Detect which cell encompasses the target text, then output its (X, Y) center coordinate. 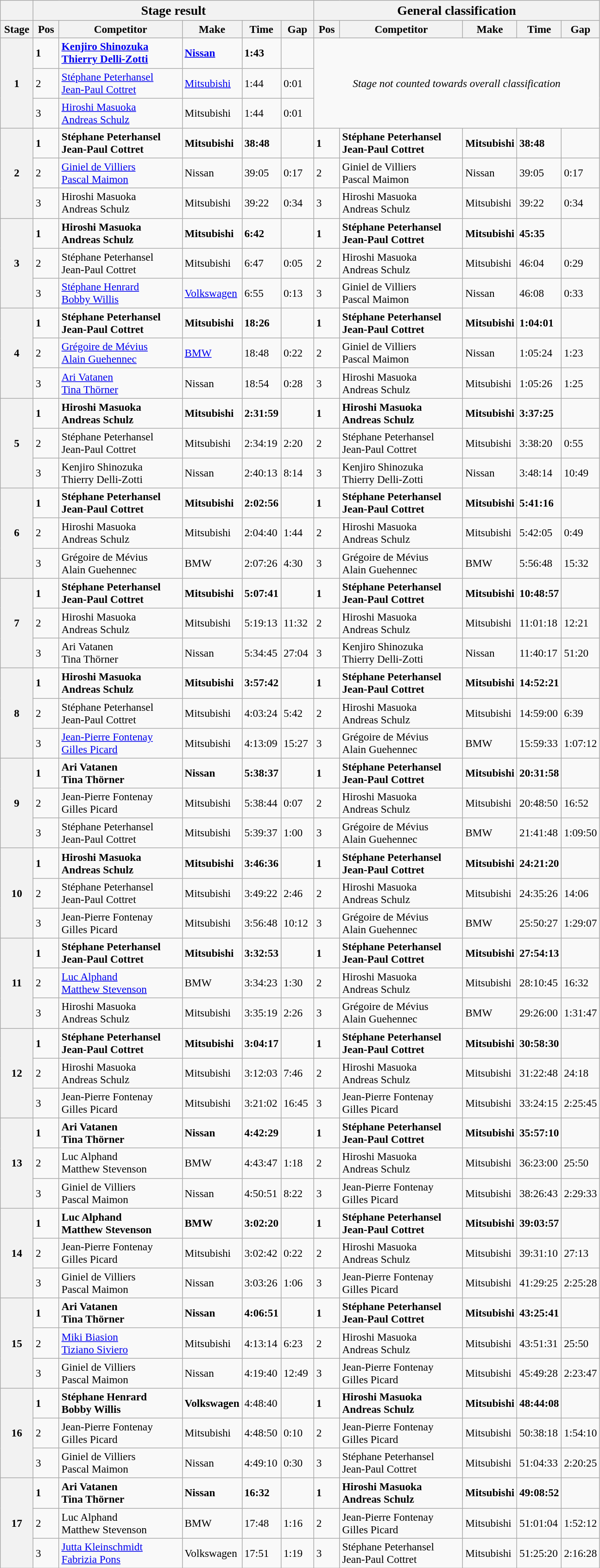
14:06 (581, 893)
13 (17, 1163)
5:42:05 (539, 533)
1:30 (297, 983)
11:01:18 (539, 623)
1:18 (297, 1163)
1:09:50 (581, 833)
50:38:18 (539, 1433)
3:37:25 (539, 413)
8:22 (297, 1193)
41:29:25 (539, 1283)
6:39 (581, 713)
45:35 (539, 233)
15:59:33 (539, 743)
31:22:48 (539, 1073)
1:19 (297, 1553)
18:54 (261, 383)
3:56:48 (261, 922)
0:55 (581, 443)
51:04:33 (539, 1463)
4:13:09 (261, 743)
1:04:01 (539, 323)
0:29 (581, 263)
Stage not counted towards overall classification (456, 83)
3:46:36 (261, 863)
5:38:44 (261, 803)
49:08:52 (539, 1493)
5:38:37 (261, 773)
27:54:13 (539, 953)
6:47 (261, 263)
20:31:58 (539, 773)
0:49 (581, 533)
51:01:04 (539, 1523)
2:02:56 (261, 503)
2:31:59 (261, 413)
3:04:17 (261, 1043)
25:50:27 (539, 922)
43:25:41 (539, 1313)
18:26 (261, 323)
4:30 (297, 563)
45:49:28 (539, 1373)
2:29:33 (581, 1193)
3:38:20 (539, 443)
4:03:24 (261, 713)
3:12:03 (261, 1073)
1:23 (581, 353)
10:49 (581, 473)
30:58:30 (539, 1043)
1:16 (297, 1523)
11:40:17 (539, 653)
4:42:29 (261, 1133)
36:23:00 (539, 1163)
0:07 (297, 803)
6:42 (261, 233)
0:05 (297, 263)
17 (17, 1523)
2:26 (297, 1013)
11 (17, 983)
5:56:48 (539, 563)
10 (17, 893)
5:42 (297, 713)
Miki Biasion Tiziano Siviero (120, 1343)
35:57:10 (539, 1133)
5 (17, 443)
2:40:13 (261, 473)
15:32 (581, 563)
17:48 (261, 1523)
10:48:57 (539, 593)
1:00 (297, 833)
6 (17, 533)
24:18 (581, 1073)
46:04 (539, 263)
51:20 (581, 653)
3:02:42 (261, 1253)
1:07:12 (581, 743)
2:20 (297, 443)
39:31:10 (539, 1253)
2:07:26 (261, 563)
1:31:47 (581, 1013)
3:57:42 (261, 683)
4 (17, 353)
6:23 (297, 1343)
2:04:40 (261, 533)
4:13:14 (261, 1343)
39:03:57 (539, 1223)
5:19:13 (261, 623)
12 (17, 1073)
14:59:00 (539, 713)
28:10:45 (539, 983)
0:13 (297, 293)
Stage result (174, 10)
0:28 (297, 383)
5:41:16 (539, 503)
3:34:23 (261, 983)
15 (17, 1343)
27:13 (581, 1253)
4:48:40 (261, 1403)
12:49 (297, 1373)
8:14 (297, 473)
33:24:15 (539, 1103)
1:29:07 (581, 922)
1:05:26 (539, 383)
5:39:37 (261, 833)
4:50:51 (261, 1193)
20:48:50 (539, 803)
14:52:21 (539, 683)
43:51:31 (539, 1343)
5:07:41 (261, 593)
21:41:48 (539, 833)
15:27 (297, 743)
1:52:12 (581, 1523)
16:52 (581, 803)
General classification (456, 10)
3:32:53 (261, 953)
24:35:26 (539, 893)
10:12 (297, 922)
4:43:47 (261, 1163)
18:48 (261, 353)
3:21:02 (261, 1103)
5:34:45 (261, 653)
12:21 (581, 623)
1:06 (297, 1283)
2:25:45 (581, 1103)
3:03:26 (261, 1283)
16:45 (297, 1103)
6:55 (261, 293)
27:04 (297, 653)
51:25:20 (539, 1553)
2:23:47 (581, 1373)
4:49:10 (261, 1463)
14 (17, 1253)
17:51 (261, 1553)
1:43 (261, 53)
4:06:51 (261, 1313)
4:48:50 (261, 1433)
7 (17, 623)
0:30 (297, 1463)
4:19:40 (261, 1373)
46:08 (539, 293)
29:26:00 (539, 1013)
16 (17, 1433)
2:34:19 (261, 443)
9 (17, 803)
3:02:20 (261, 1223)
2:20:25 (581, 1463)
2:16:28 (581, 1553)
0:33 (581, 293)
1:05:24 (539, 353)
11:32 (297, 623)
3:35:19 (261, 1013)
2:46 (297, 893)
7:46 (297, 1073)
3:49:22 (261, 893)
0:10 (297, 1433)
8 (17, 713)
3:48:14 (539, 473)
2:25:28 (581, 1283)
48:44:08 (539, 1403)
Stage (17, 29)
Jutta Kleinschmidt Fabrizia Pons (120, 1553)
1:54:10 (581, 1433)
1:25 (581, 383)
38:26:43 (539, 1193)
24:21:20 (539, 863)
